Locate the cell with the specified text and output its [X, Y] center coordinate. 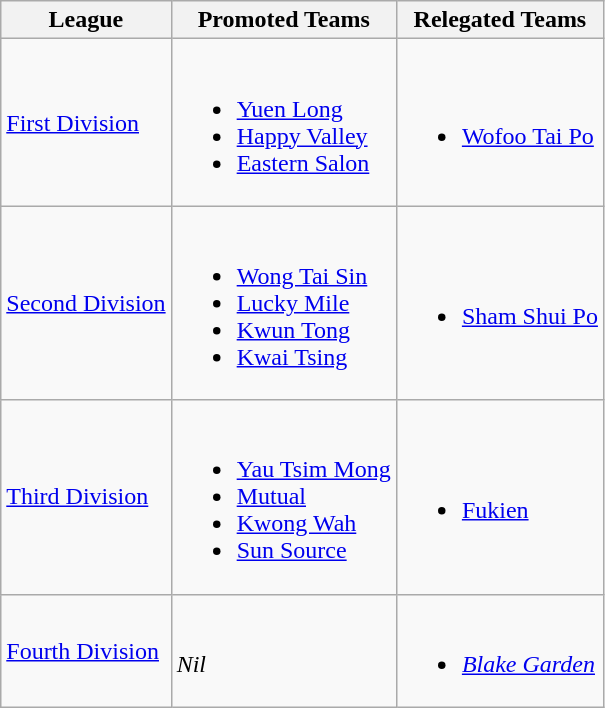
Promoted Teams [284, 20]
Wong Tai SinLucky MileKwun TongKwai Tsing [284, 303]
Fukien [500, 497]
Relegated Teams [500, 20]
Blake Garden [500, 650]
Wofoo Tai Po [500, 122]
League [86, 20]
Yau Tsim MongMutualKwong WahSun Source [284, 497]
Fourth Division [86, 650]
First Division [86, 122]
Sham Shui Po [500, 303]
Third Division [86, 497]
Yuen LongHappy ValleyEastern Salon [284, 122]
Second Division [86, 303]
Nil [284, 650]
